For the text-containing cell, return its midpoint in [X, Y] coordinate format. 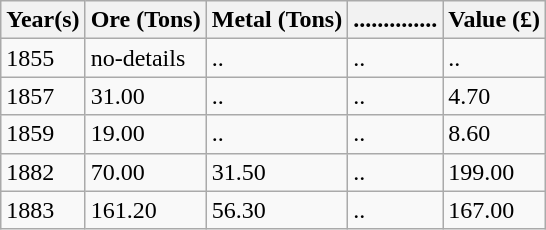
8.60 [494, 134]
1882 [43, 172]
Year(s) [43, 20]
Ore (Tons) [146, 20]
1859 [43, 134]
Metal (Tons) [277, 20]
56.30 [277, 210]
167.00 [494, 210]
1857 [43, 96]
.............. [396, 20]
70.00 [146, 172]
no-details [146, 58]
1855 [43, 58]
19.00 [146, 134]
4.70 [494, 96]
31.00 [146, 96]
Value (£) [494, 20]
31.50 [277, 172]
1883 [43, 210]
199.00 [494, 172]
161.20 [146, 210]
